Locate the cell with the specified text and output its [x, y] center coordinate. 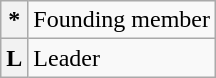
Leader [122, 58]
Founding member [122, 20]
* [14, 20]
L [14, 58]
